Pinpoint the cell where the given text exists, returning its (x, y) midpoint coordinate. 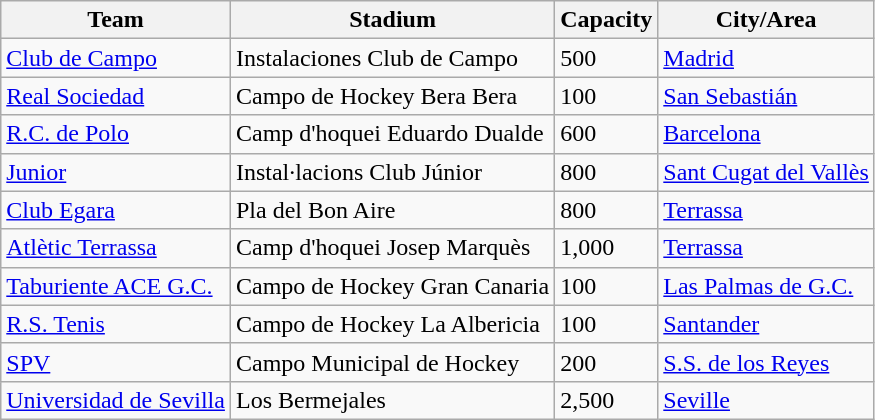
600 (606, 134)
Camp d'hoquei Eduardo Dualde (392, 134)
Team (116, 20)
200 (606, 362)
Stadium (392, 20)
Club de Campo (116, 58)
Club Egara (116, 210)
Los Bermejales (392, 400)
Pla del Bon Aire (392, 210)
Campo de Hockey La Albericia (392, 324)
San Sebastián (766, 96)
Santander (766, 324)
Las Palmas de G.C. (766, 286)
Campo de Hockey Gran Canaria (392, 286)
City/Area (766, 20)
2,500 (606, 400)
Seville (766, 400)
Barcelona (766, 134)
R.S. Tenis (116, 324)
Instalaciones Club de Campo (392, 58)
SPV (116, 362)
Atlètic Terrassa (116, 248)
Campo de Hockey Bera Bera (392, 96)
Instal·lacions Club Júnior (392, 172)
500 (606, 58)
S.S. de los Reyes (766, 362)
Camp d'hoquei Josep Marquès (392, 248)
Campo Municipal de Hockey (392, 362)
R.C. de Polo (116, 134)
Taburiente ACE G.C. (116, 286)
1,000 (606, 248)
Universidad de Sevilla (116, 400)
Real Sociedad (116, 96)
Sant Cugat del Vallès (766, 172)
Madrid (766, 58)
Junior (116, 172)
Capacity (606, 20)
